Scan for the cell matching the given text and deliver its [x, y] coordinate at center. 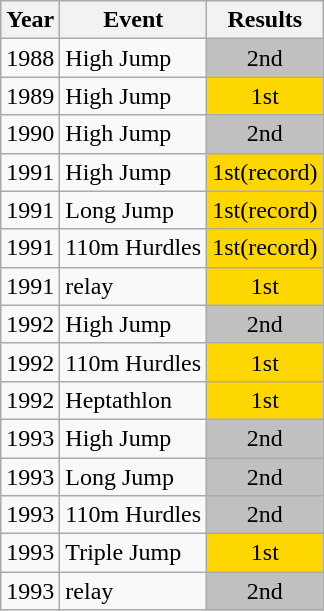
Results [265, 20]
Event [134, 20]
Year [30, 20]
1989 [30, 96]
1990 [30, 134]
Heptathlon [134, 400]
Triple Jump [134, 553]
1988 [30, 58]
